Search for the cell housing the specified text and yield its [X, Y] center coordinate. 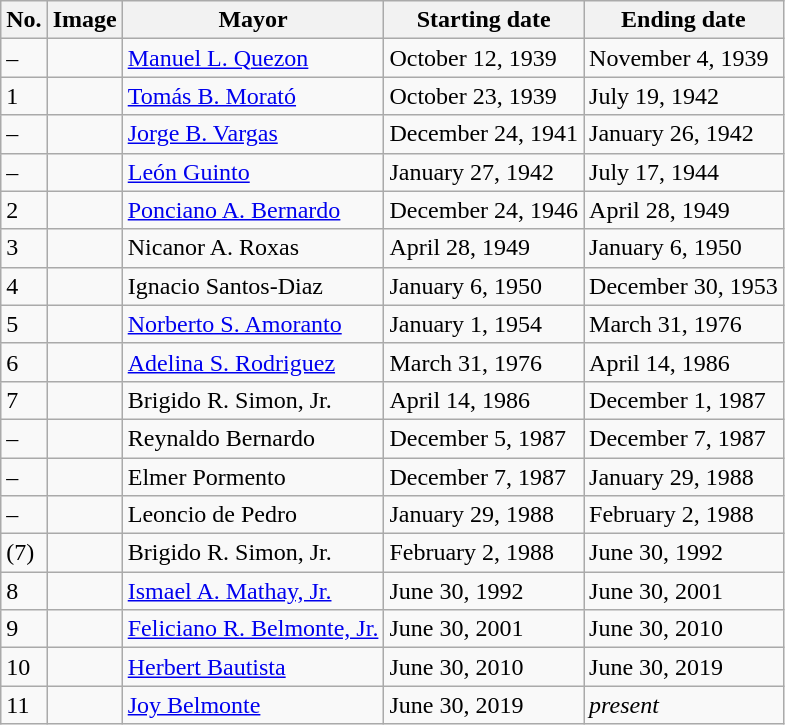
Mayor [253, 20]
León Guinto [253, 172]
December 24, 1941 [484, 134]
July 19, 1942 [684, 96]
No. [24, 20]
1 [24, 96]
4 [24, 286]
December 5, 1987 [484, 438]
Reynaldo Bernardo [253, 438]
Image [84, 20]
Nicanor A. Roxas [253, 248]
Tomás B. Morató [253, 96]
(7) [24, 553]
October 12, 1939 [484, 58]
11 [24, 705]
2 [24, 210]
Leoncio de Pedro [253, 515]
January 26, 1942 [684, 134]
Jorge B. Vargas [253, 134]
Ponciano A. Bernardo [253, 210]
December 1, 1987 [684, 400]
December 24, 1946 [484, 210]
10 [24, 667]
8 [24, 591]
3 [24, 248]
December 30, 1953 [684, 286]
Norberto S. Amoranto [253, 324]
Ending date [684, 20]
October 23, 1939 [484, 96]
Ignacio Santos-Diaz [253, 286]
Feliciano R. Belmonte, Jr. [253, 629]
Manuel L. Quezon [253, 58]
present [684, 705]
9 [24, 629]
Herbert Bautista [253, 667]
January 27, 1942 [484, 172]
January 1, 1954 [484, 324]
Joy Belmonte [253, 705]
July 17, 1944 [684, 172]
7 [24, 400]
November 4, 1939 [684, 58]
6 [24, 362]
5 [24, 324]
Elmer Pormento [253, 477]
Ismael A. Mathay, Jr. [253, 591]
Adelina S. Rodriguez [253, 362]
Starting date [484, 20]
